Locate the cell with the specified text and output its [X, Y] center coordinate. 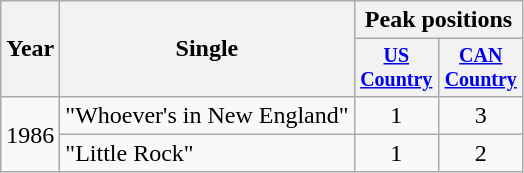
Peak positions [438, 20]
"Whoever's in New England" [207, 115]
1986 [30, 134]
2 [481, 153]
US Country [396, 68]
3 [481, 115]
Single [207, 49]
"Little Rock" [207, 153]
CAN Country [481, 68]
Year [30, 49]
